Detect which cell encompasses the target text, then output its (x, y) center coordinate. 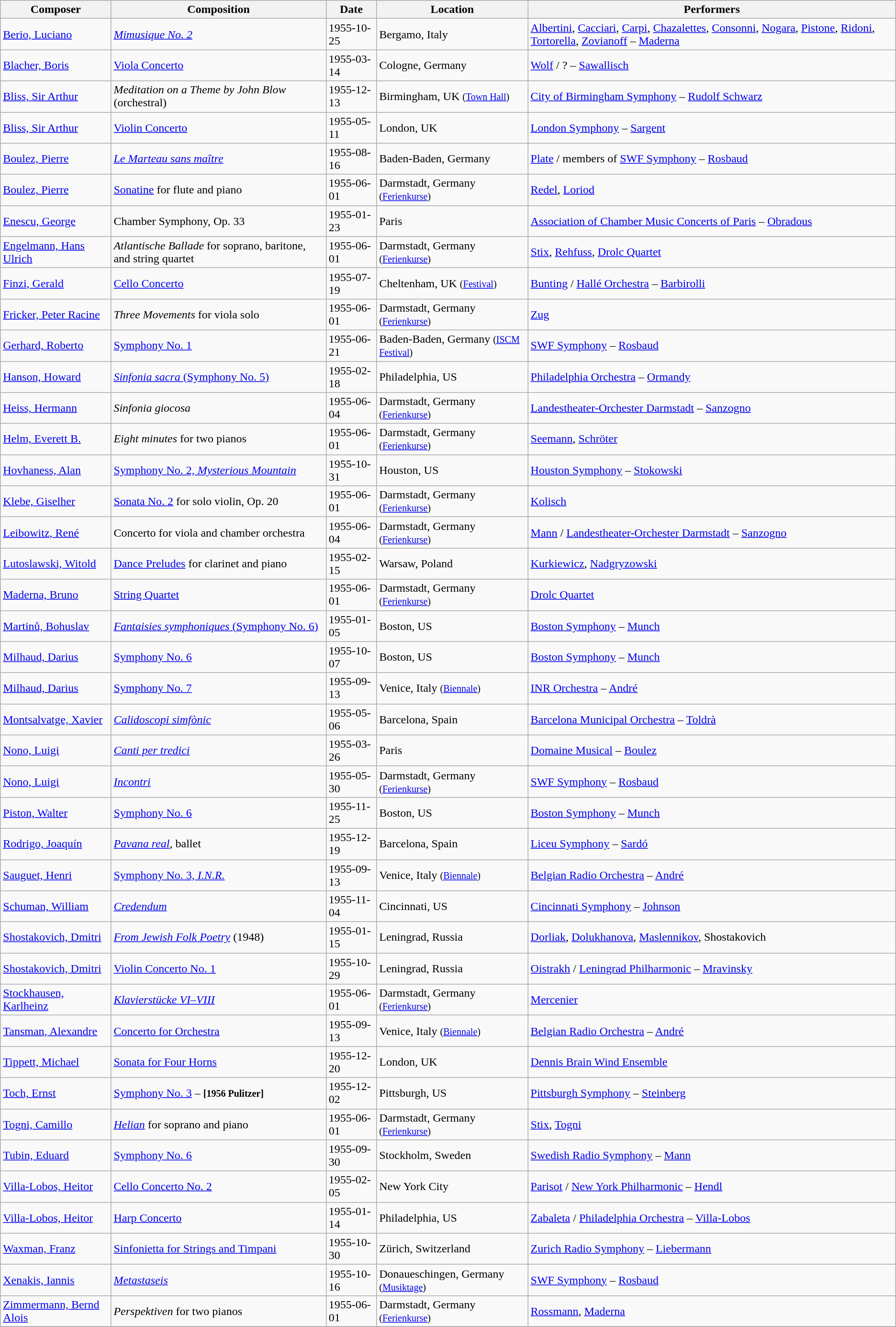
Seemann, Schröter (712, 439)
1955-07-19 (351, 283)
Drolc Quartet (712, 595)
Concerto for viola and chamber orchestra (218, 532)
1955-05-11 (351, 127)
Cello Concerto No. 2 (218, 1186)
Violin Concerto No. 1 (218, 969)
Sonata No. 2 for solo violin, Op. 20 (218, 502)
Violin Concerto (218, 127)
Pavana real, ballet (218, 843)
Location (452, 10)
Xenakis, Iannis (56, 1280)
Symphony No. 2, Mysterious Mountain (218, 470)
Klebe, Giselher (56, 502)
Liceu Symphony – Sardó (712, 843)
Incontri (218, 781)
Piston, Walter (56, 813)
Eight minutes for two pianos (218, 439)
Barcelona Municipal Orchestra – Toldrà (712, 719)
Credendum (218, 907)
Houston Symphony – Stokowski (712, 470)
Mann / Landestheater-Orchester Darmstadt – Sanzogno (712, 532)
Hanson, Howard (56, 376)
1955-01-14 (351, 1218)
Parisot / New York Philharmonic – Hendl (712, 1186)
Sauguet, Henri (56, 875)
Stix, Togni (712, 1124)
1955-08-16 (351, 159)
Warsaw, Poland (452, 564)
City of Birmingham Symphony – Rudolf Schwarz (712, 97)
1955-10-25 (351, 34)
Cello Concerto (218, 283)
Composition (218, 10)
Perspektiven for two pianos (218, 1311)
Heiss, Hermann (56, 408)
Rodrigo, Joaquín (56, 843)
Chamber Symphony, Op. 33 (218, 221)
1955-02-05 (351, 1186)
1955-05-06 (351, 719)
Zimmermann, Bernd Alois (56, 1311)
Zurich Radio Symphony – Liebermann (712, 1248)
1955-11-25 (351, 813)
1955-01-05 (351, 626)
Bunting / Hallé Orchestra – Barbirolli (712, 283)
Le Marteau sans maître (218, 159)
Harp Concerto (218, 1218)
1955-12-02 (351, 1093)
Performers (712, 10)
1955-02-18 (351, 376)
Maderna, Bruno (56, 595)
Plate / members of SWF Symphony – Rosbaud (712, 159)
Togni, Camillo (56, 1124)
INR Orchestra – André (712, 688)
Baden-Baden, Germany (452, 159)
Wolf / ? – Sawallisch (712, 65)
Toch, Ernst (56, 1093)
Cheltenham, UK (Festival) (452, 283)
Pittsburgh Symphony – Steinberg (712, 1093)
Dennis Brain Wind Ensemble (712, 1062)
Symphony No. 3 – [1956 Pulitzer] (218, 1093)
1955-06-21 (351, 346)
Viola Concerto (218, 65)
Association of Chamber Music Concerts of Paris – Obradous (712, 221)
Meditation on a Theme by John Blow (orchestral) (218, 97)
1955-10-31 (351, 470)
1955-10-07 (351, 657)
Symphony No. 7 (218, 688)
1955-03-14 (351, 65)
Klavierstücke VI–VIII (218, 1000)
Kolisch (712, 502)
Redel, Loriod (712, 190)
London Symphony – Sargent (712, 127)
1955-09-30 (351, 1156)
Fantaisies symphoniques (Symphony No. 6) (218, 626)
Pittsburgh, US (452, 1093)
Three Movements for viola solo (218, 314)
Canti per tredici (218, 751)
Sonatine for flute and piano (218, 190)
Kurkiewicz, Nadgryzowski (712, 564)
1955-11-04 (351, 907)
Bergamo, Italy (452, 34)
Waxman, Franz (56, 1248)
1955-12-13 (351, 97)
Domaine Musical – Boulez (712, 751)
1955-05-30 (351, 781)
Helm, Everett B. (56, 439)
Oistrakh / Leningrad Philharmonic – Mravinsky (712, 969)
From Jewish Folk Poetry (1948) (218, 937)
String Quartet (218, 595)
Symphony No. 1 (218, 346)
Stockhausen, Karlheinz (56, 1000)
Gerhard, Roberto (56, 346)
1955-12-19 (351, 843)
Fricker, Peter Racine (56, 314)
Blacher, Boris (56, 65)
Martinů, Bohuslav (56, 626)
Montsalvatge, Xavier (56, 719)
Sinfonia giocosa (218, 408)
Dorliak, Dolukhanova, Maslennikov, Shostakovich (712, 937)
Tippett, Michael (56, 1062)
Zürich, Switzerland (452, 1248)
Stix, Rehfuss, Drolc Quartet (712, 252)
Finzi, Gerald (56, 283)
Symphony No. 3, I.N.R. (218, 875)
Birmingham, UK (Town Hall) (452, 97)
1955-12-20 (351, 1062)
New York City (452, 1186)
Sonata for Four Horns (218, 1062)
Philadelphia Orchestra – Ormandy (712, 376)
1955-10-29 (351, 969)
1955-01-15 (351, 937)
1955-10-30 (351, 1248)
Donaueschingen, Germany (Musiktage) (452, 1280)
Helian for soprano and piano (218, 1124)
1955-02-15 (351, 564)
Enescu, George (56, 221)
Engelmann, Hans Ulrich (56, 252)
Swedish Radio Symphony – Mann (712, 1156)
Concerto for Orchestra (218, 1031)
1955-01-23 (351, 221)
1955-03-26 (351, 751)
Cincinnati, US (452, 907)
Tubin, Eduard (56, 1156)
Stockholm, Sweden (452, 1156)
Schuman, William (56, 907)
Mercenier (712, 1000)
Baden-Baden, Germany (ISCM Festival) (452, 346)
Atlantische Ballade for soprano, baritone, and string quartet (218, 252)
Calidoscopi simfònic (218, 719)
Houston, US (452, 470)
Date (351, 10)
Landestheater-Orchester Darmstadt – Sanzogno (712, 408)
Lutoslawski, Witold (56, 564)
Cincinnati Symphony – Johnson (712, 907)
1955-10-16 (351, 1280)
Hovhaness, Alan (56, 470)
Mimusique No. 2 (218, 34)
Dance Preludes for clarinet and piano (218, 564)
Zabaleta / Philadelphia Orchestra – Villa-Lobos (712, 1218)
Albertini, Cacciari, Carpi, Chazalettes, Consonni, Nogara, Pistone, Ridoni, Tortorella, Zovianoff – Maderna (712, 34)
Zug (712, 314)
Rossmann, Maderna (712, 1311)
Leibowitz, René (56, 532)
Cologne, Germany (452, 65)
Sinfonietta for Strings and Timpani (218, 1248)
Tansman, Alexandre (56, 1031)
Sinfonia sacra (Symphony No. 5) (218, 376)
Composer (56, 10)
Metastaseis (218, 1280)
Berio, Luciano (56, 34)
